Return (X, Y) of the center of cell containing provided text 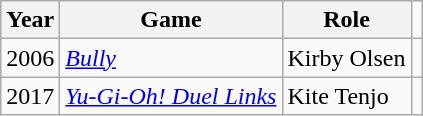
Yu-Gi-Oh! Duel Links (171, 96)
Kirby Olsen (346, 58)
Year (30, 20)
2017 (30, 96)
Bully (171, 58)
Role (346, 20)
Game (171, 20)
2006 (30, 58)
Kite Tenjo (346, 96)
